Scan for the cell matching the given text and deliver its [X, Y] coordinate at center. 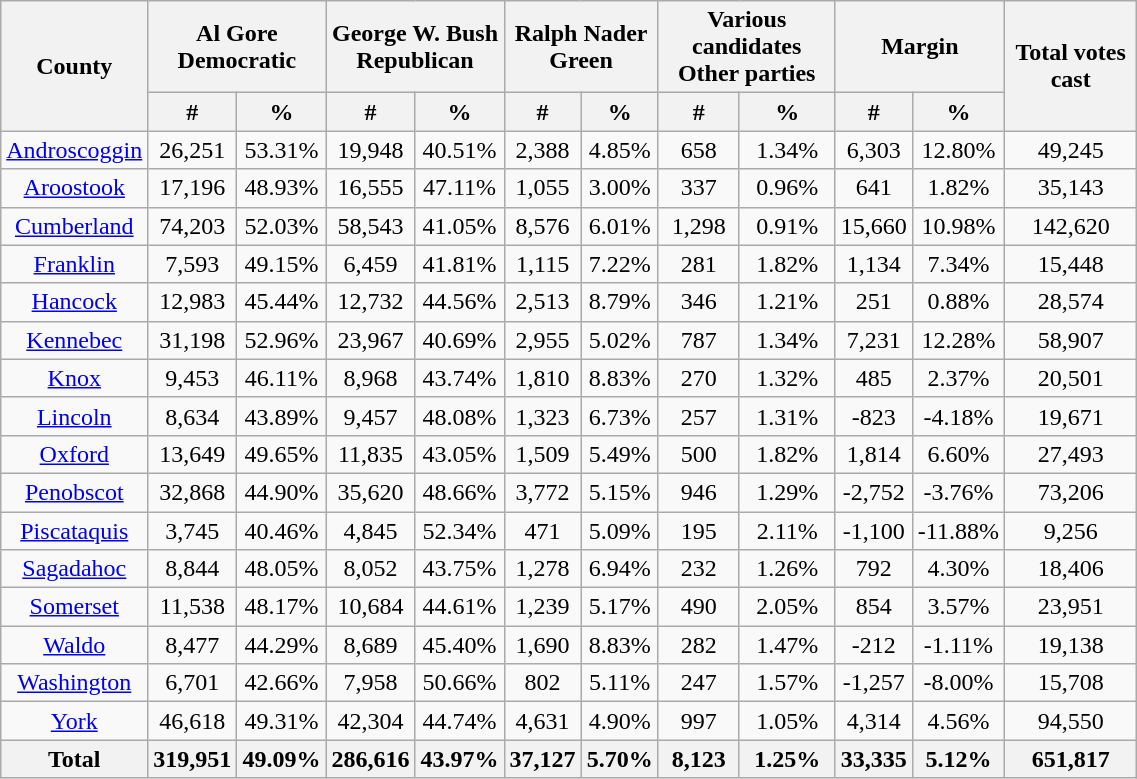
27,493 [1070, 454]
1,690 [542, 645]
Total [74, 759]
52.03% [282, 226]
4.30% [958, 569]
0.91% [787, 226]
45.44% [282, 302]
6.73% [620, 416]
-8.00% [958, 683]
9,453 [192, 378]
73,206 [1070, 492]
9,457 [370, 416]
346 [698, 302]
48.08% [460, 416]
11,538 [192, 607]
15,448 [1070, 264]
2.11% [787, 531]
44.61% [460, 607]
-212 [874, 645]
19,138 [1070, 645]
40.46% [282, 531]
43.97% [460, 759]
5.70% [620, 759]
Hancock [74, 302]
46.11% [282, 378]
4.56% [958, 721]
286,616 [370, 759]
40.69% [460, 340]
52.34% [460, 531]
Ralph NaderGreen [581, 47]
33,335 [874, 759]
44.90% [282, 492]
Piscataquis [74, 531]
1,323 [542, 416]
47.11% [460, 188]
7.22% [620, 264]
8,576 [542, 226]
232 [698, 569]
8,477 [192, 645]
787 [698, 340]
1.32% [787, 378]
41.05% [460, 226]
49,245 [1070, 150]
28,574 [1070, 302]
49.65% [282, 454]
142,620 [1070, 226]
94,550 [1070, 721]
1.05% [787, 721]
16,555 [370, 188]
40.51% [460, 150]
4.85% [620, 150]
23,951 [1070, 607]
946 [698, 492]
Lincoln [74, 416]
3,745 [192, 531]
-1,257 [874, 683]
-4.18% [958, 416]
4,845 [370, 531]
-11.88% [958, 531]
12.28% [958, 340]
8,844 [192, 569]
2,388 [542, 150]
7,231 [874, 340]
York [74, 721]
4.90% [620, 721]
0.96% [787, 188]
5.09% [620, 531]
George W. BushRepublican [415, 47]
45.40% [460, 645]
471 [542, 531]
County [74, 66]
270 [698, 378]
282 [698, 645]
5.49% [620, 454]
247 [698, 683]
19,671 [1070, 416]
490 [698, 607]
50.66% [460, 683]
42,304 [370, 721]
8,123 [698, 759]
48.66% [460, 492]
1,115 [542, 264]
10,684 [370, 607]
6,303 [874, 150]
Somerset [74, 607]
17,196 [192, 188]
651,817 [1070, 759]
6.60% [958, 454]
7,958 [370, 683]
53.31% [282, 150]
5.12% [958, 759]
1.26% [787, 569]
Total votes cast [1070, 66]
31,198 [192, 340]
2,513 [542, 302]
44.56% [460, 302]
43.74% [460, 378]
49.31% [282, 721]
1,055 [542, 188]
48.93% [282, 188]
1.31% [787, 416]
48.17% [282, 607]
42.66% [282, 683]
46,618 [192, 721]
26,251 [192, 150]
802 [542, 683]
6,459 [370, 264]
337 [698, 188]
485 [874, 378]
19,948 [370, 150]
41.81% [460, 264]
15,708 [1070, 683]
641 [874, 188]
8,634 [192, 416]
1,814 [874, 454]
9,256 [1070, 531]
257 [698, 416]
Cumberland [74, 226]
58,543 [370, 226]
6.01% [620, 226]
1.29% [787, 492]
3,772 [542, 492]
48.05% [282, 569]
6.94% [620, 569]
1,278 [542, 569]
1,134 [874, 264]
12,732 [370, 302]
35,620 [370, 492]
-1,100 [874, 531]
5.15% [620, 492]
1.57% [787, 683]
1,298 [698, 226]
3.00% [620, 188]
-1.11% [958, 645]
12.80% [958, 150]
58,907 [1070, 340]
Margin [920, 47]
1.25% [787, 759]
43.75% [460, 569]
-2,752 [874, 492]
18,406 [1070, 569]
23,967 [370, 340]
15,660 [874, 226]
195 [698, 531]
Washington [74, 683]
6,701 [192, 683]
Aroostook [74, 188]
43.05% [460, 454]
Penobscot [74, 492]
44.29% [282, 645]
Al Gore Democratic [237, 47]
35,143 [1070, 188]
8,052 [370, 569]
49.09% [282, 759]
2.05% [787, 607]
Androscoggin [74, 150]
7.34% [958, 264]
44.74% [460, 721]
1.47% [787, 645]
Waldo [74, 645]
1.21% [787, 302]
32,868 [192, 492]
Sagadahoc [74, 569]
5.17% [620, 607]
1,810 [542, 378]
7,593 [192, 264]
0.88% [958, 302]
74,203 [192, 226]
281 [698, 264]
997 [698, 721]
Knox [74, 378]
-3.76% [958, 492]
1,509 [542, 454]
8,968 [370, 378]
20,501 [1070, 378]
37,127 [542, 759]
Kennebec [74, 340]
854 [874, 607]
2.37% [958, 378]
10.98% [958, 226]
43.89% [282, 416]
49.15% [282, 264]
Various candidatesOther parties [746, 47]
Oxford [74, 454]
658 [698, 150]
5.11% [620, 683]
5.02% [620, 340]
4,314 [874, 721]
8,689 [370, 645]
792 [874, 569]
11,835 [370, 454]
500 [698, 454]
3.57% [958, 607]
2,955 [542, 340]
4,631 [542, 721]
52.96% [282, 340]
Franklin [74, 264]
319,951 [192, 759]
1,239 [542, 607]
12,983 [192, 302]
251 [874, 302]
13,649 [192, 454]
8.79% [620, 302]
-823 [874, 416]
